Capture the cell that displays the provided text and extract its (x, y) central coordinate. 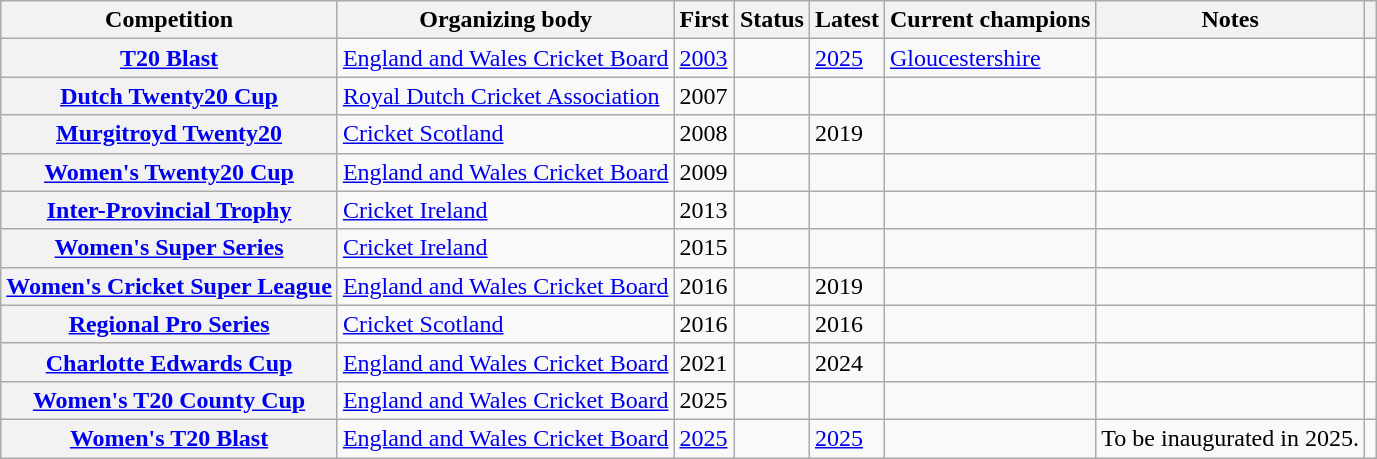
2013 (704, 210)
First (704, 20)
Notes (1230, 20)
2008 (704, 134)
Organizing body (506, 20)
Women's Super Series (170, 248)
Dutch Twenty20 Cup (170, 96)
Inter-Provincial Trophy (170, 210)
T20 Blast (170, 58)
2003 (704, 58)
Current champions (990, 20)
Women's T20 County Cup (170, 400)
2015 (704, 248)
Latest (846, 20)
Murgitroyd Twenty20 (170, 134)
2021 (704, 362)
Royal Dutch Cricket Association (506, 96)
Status (772, 20)
Competition (170, 20)
Regional Pro Series (170, 324)
2007 (704, 96)
Women's T20 Blast (170, 438)
Women's Cricket Super League (170, 286)
Women's Twenty20 Cup (170, 172)
Charlotte Edwards Cup (170, 362)
2009 (704, 172)
2024 (846, 362)
Gloucestershire (990, 58)
To be inaugurated in 2025. (1230, 438)
